Locate the cell with the specified text and output its [x, y] center coordinate. 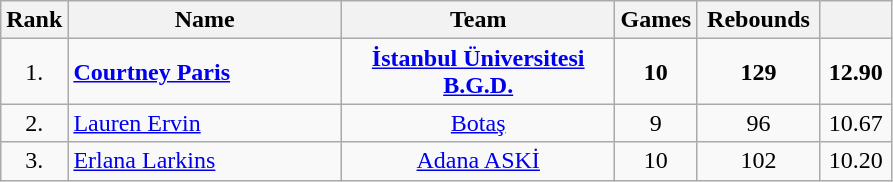
9 [656, 123]
Rank [34, 20]
129 [759, 72]
Courtney Paris [205, 72]
96 [759, 123]
Games [656, 20]
Rebounds [759, 20]
10.20 [856, 161]
Team [478, 20]
Botaş [478, 123]
Lauren Ervin [205, 123]
102 [759, 161]
10.67 [856, 123]
Adana ASKİ [478, 161]
İstanbul Üniversitesi B.G.D. [478, 72]
Name [205, 20]
1. [34, 72]
12.90 [856, 72]
3. [34, 161]
2. [34, 123]
Erlana Larkins [205, 161]
